Locate the cell with the specified text and output its [X, Y] center coordinate. 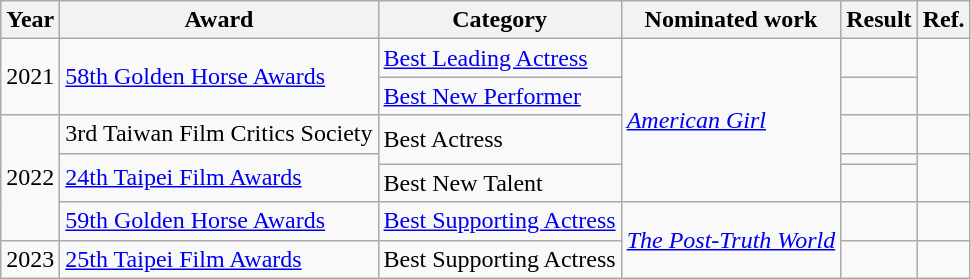
Nominated work [731, 20]
59th Golden Horse Awards [219, 221]
Best New Performer [500, 96]
Award [219, 20]
2023 [30, 259]
American Girl [731, 120]
Year [30, 20]
25th Taipei Film Awards [219, 259]
2021 [30, 77]
The Post-Truth World [731, 240]
Ref. [944, 20]
Best Leading Actress [500, 58]
Best Actress [500, 140]
58th Golden Horse Awards [219, 77]
Best New Talent [500, 183]
Category [500, 20]
24th Taipei Film Awards [219, 178]
2022 [30, 178]
3rd Taiwan Film Critics Society [219, 134]
Result [879, 20]
